Capture the cell that displays the provided text and extract its [x, y] central coordinate. 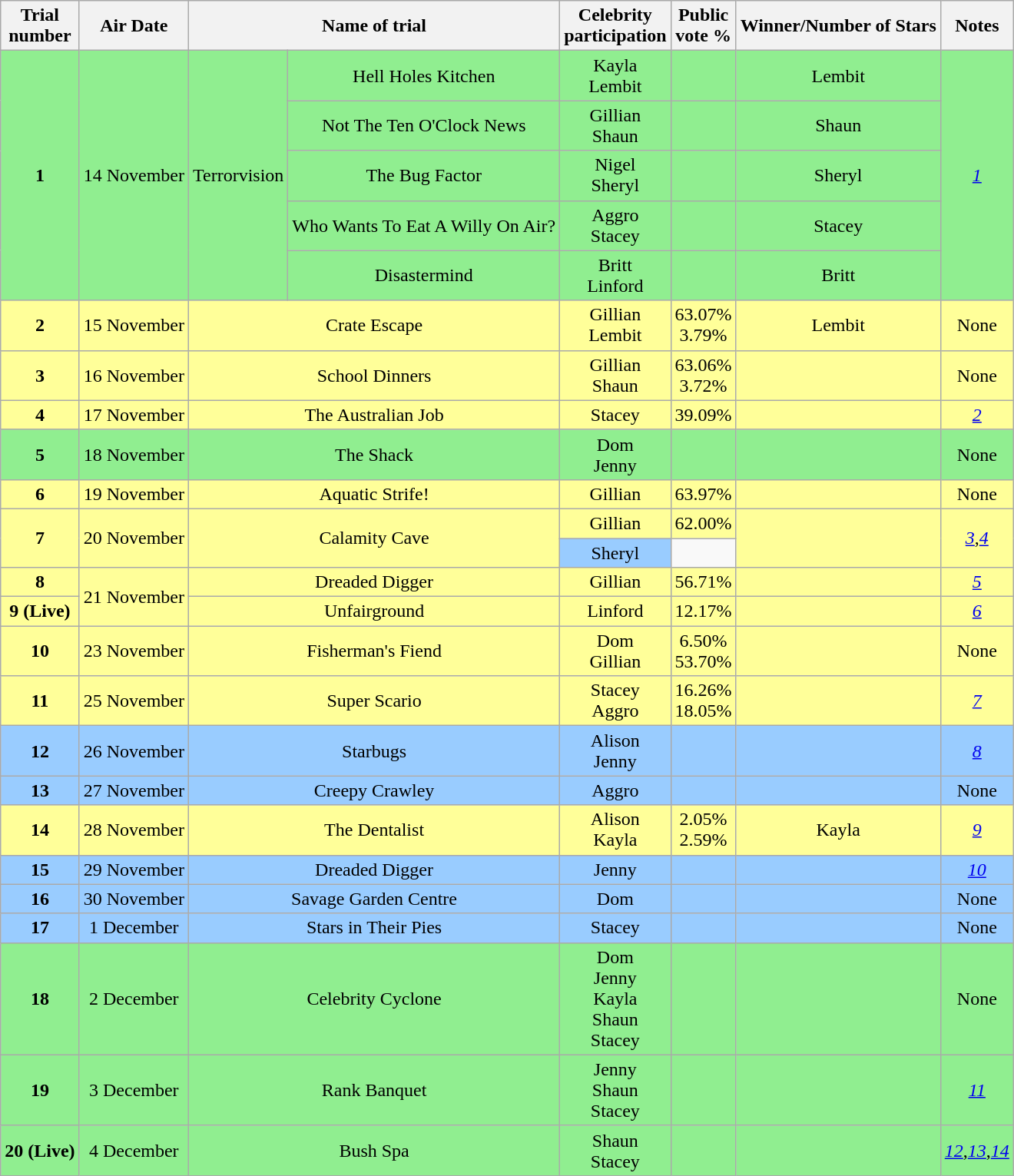
Not The Ten O'Clock News [424, 126]
Terrorvision [238, 175]
GillianLembit [615, 326]
Dom Jenny Kayla Shaun Stacey [615, 999]
Hell Holes Kitchen [424, 75]
3 [40, 375]
Jenny [615, 870]
6.50%53.70% [704, 651]
GillianShaun [615, 126]
Jenny Shaun Stacey [615, 1090]
Starbugs [373, 751]
Shaun [838, 126]
Dom [615, 899]
20 (Live) [40, 1151]
27 November [134, 790]
3,4 [977, 538]
Celebrityparticipation [615, 26]
23 November [134, 651]
KaylaLembit [615, 75]
The Shack [373, 455]
21 November [134, 597]
18 November [134, 455]
School Dinners [373, 375]
19 [40, 1090]
The Dentalist [373, 830]
62.00% [704, 523]
26 November [134, 751]
The Australian Job [373, 415]
Bush Spa [373, 1151]
15 [40, 870]
2.05%2.59% [704, 830]
4 December [134, 1151]
Publicvote % [704, 26]
13 [40, 790]
28 November [134, 830]
Dom Jenny [615, 455]
2 December [134, 999]
Shaun Stacey [615, 1151]
Rank Banquet [373, 1090]
19 November [134, 494]
12 [40, 751]
Air Date [134, 26]
9 (Live) [40, 611]
12,13,14 [977, 1151]
Stars in Their Pies [373, 928]
56.71% [704, 582]
AlisonJenny [615, 751]
Name of trial [373, 26]
Aggro [615, 790]
Super Scario [373, 701]
14 November [134, 175]
Gillian Shaun [615, 375]
20 November [134, 538]
AggroStacey [615, 226]
16.26%18.05% [704, 701]
Notes [977, 26]
16 [40, 899]
BrittLinford [615, 275]
29 November [134, 870]
Trialnumber [40, 26]
14 [40, 830]
30 November [134, 899]
Alison Kayla [615, 830]
Savage Garden Centre [373, 899]
63.06%3.72% [704, 375]
The Bug Factor [424, 175]
39.09% [704, 415]
63.97% [704, 494]
63.07%3.79% [704, 326]
25 November [134, 701]
Linford [615, 611]
NigelSheryl [615, 175]
17 [40, 928]
12.17% [704, 611]
18 [40, 999]
StaceyAggro [615, 701]
Calamity Cave [373, 538]
Celebrity Cyclone [373, 999]
Aquatic Strife! [373, 494]
Kayla [838, 830]
Who Wants To Eat A Willy On Air? [424, 226]
1 December [134, 928]
17 November [134, 415]
Unfairground [373, 611]
3 December [134, 1090]
Fisherman's Fiend [373, 651]
DomGillian [615, 651]
4 [40, 415]
9 [977, 830]
Disastermind [424, 275]
Winner/Number of Stars [838, 26]
15 November [134, 326]
Creepy Crawley [373, 790]
16 November [134, 375]
Crate Escape [373, 326]
Britt [838, 275]
